Locate the cell with the specified text and output its [x, y] center coordinate. 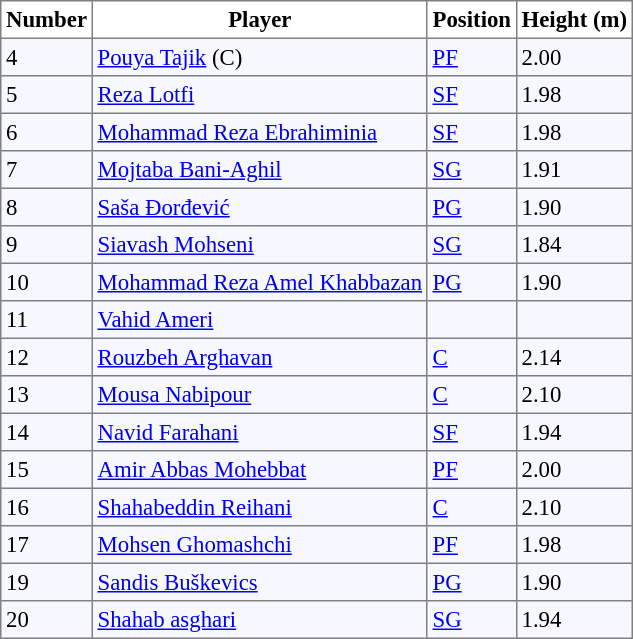
Navid Farahani [260, 432]
10 [47, 282]
9 [47, 245]
Reza Lotfi [260, 95]
17 [47, 545]
Height (m) [574, 20]
11 [47, 320]
8 [47, 207]
2.14 [574, 357]
Mousa Nabipour [260, 395]
Position [472, 20]
Saša Đorđević [260, 207]
14 [47, 432]
20 [47, 620]
Sandis Buškevics [260, 582]
12 [47, 357]
16 [47, 507]
4 [47, 57]
Rouzbeh Arghavan [260, 357]
6 [47, 132]
1.91 [574, 170]
Amir Abbas Mohebbat [260, 470]
Player [260, 20]
7 [47, 170]
Mojtaba Bani-Aghil [260, 170]
5 [47, 95]
Mohammad Reza Amel Khabbazan [260, 282]
Pouya Tajik (C) [260, 57]
1.84 [574, 245]
19 [47, 582]
15 [47, 470]
Shahabeddin Reihani [260, 507]
Vahid Ameri [260, 320]
Mohsen Ghomashchi [260, 545]
Siavash Mohseni [260, 245]
Shahab asghari [260, 620]
Mohammad Reza Ebrahiminia [260, 132]
13 [47, 395]
Number [47, 20]
